For the text-containing cell, return its midpoint in (X, Y) coordinate format. 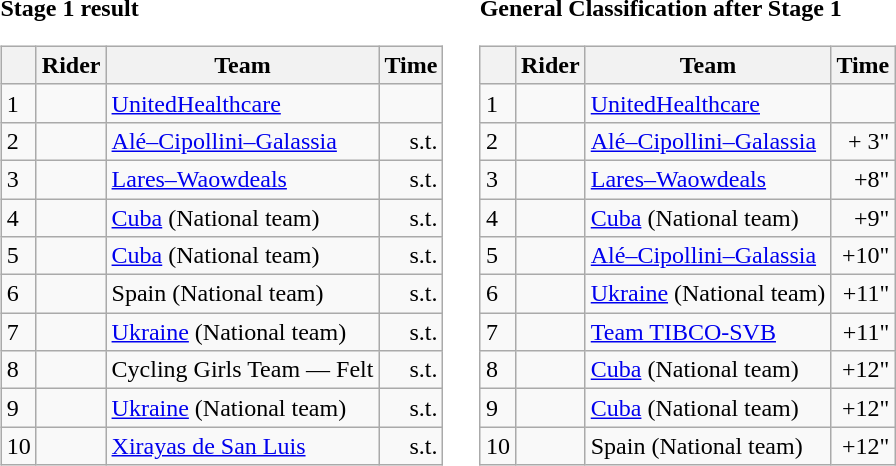
Cycling Girls Team — Felt (242, 370)
Team TIBCO-SVB (708, 332)
+10" (863, 256)
+8" (863, 179)
Xirayas de San Luis (242, 446)
+9" (863, 217)
+ 3" (863, 141)
